Output the [x, y] coordinate of the center of the cell containing the given text.  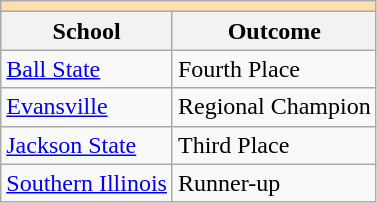
Southern Illinois [87, 183]
Fourth Place [274, 69]
Evansville [87, 107]
Third Place [274, 145]
Outcome [274, 31]
School [87, 31]
Regional Champion [274, 107]
Ball State [87, 69]
Jackson State [87, 145]
Runner-up [274, 183]
